Locate the cell with the specified text and output its (x, y) center coordinate. 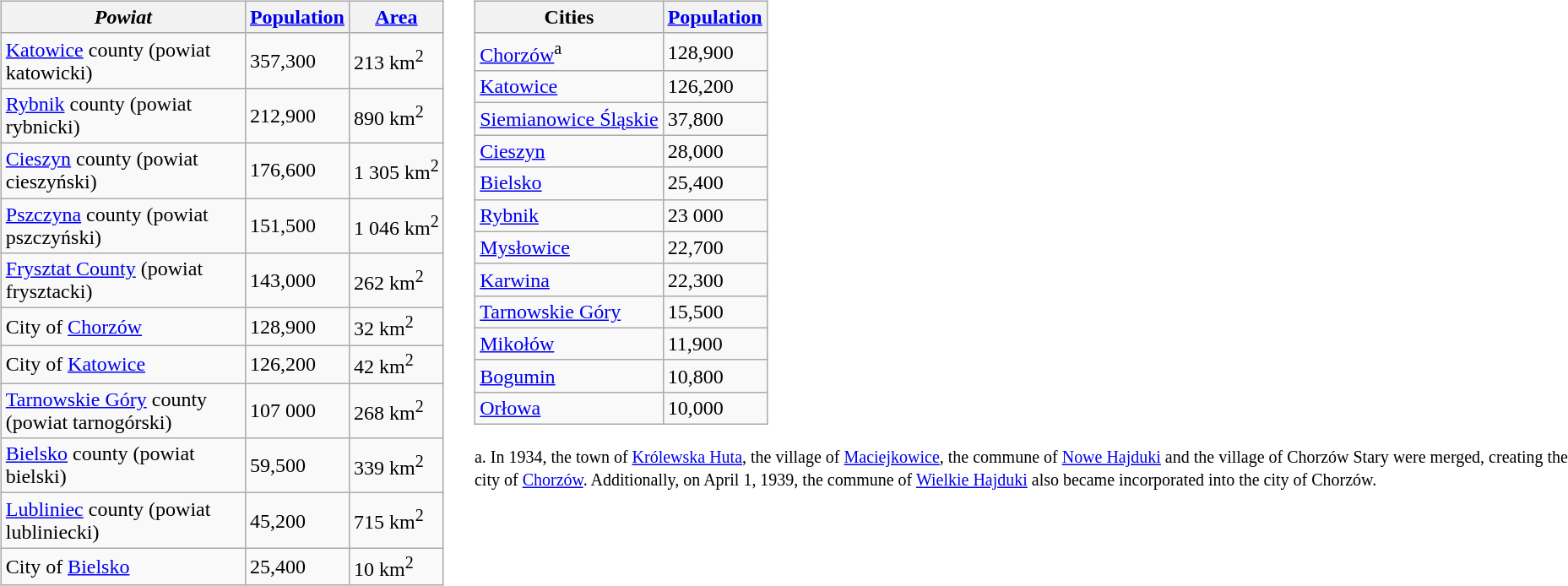
22,300 (714, 279)
23 000 (714, 215)
1 305 km2 (396, 171)
45,200 (297, 520)
Area (396, 17)
1 046 km2 (396, 225)
Mikołów (569, 344)
Katowice county (powiat katowicki) (123, 61)
Cities (569, 17)
15,500 (714, 312)
107 000 (297, 410)
Rybnik (569, 215)
143,000 (297, 280)
890 km2 (396, 115)
213 km2 (396, 61)
City of Katowice (123, 365)
Cieszyn (569, 151)
Powiat (123, 17)
Katowice (569, 87)
11,900 (714, 344)
Chorzówa (569, 52)
Siemianowice Śląskie (569, 119)
Karwina (569, 279)
28,000 (714, 151)
10,000 (714, 408)
Pszczyna county (powiat pszczyński) (123, 225)
715 km2 (396, 520)
32 km2 (396, 328)
176,600 (297, 171)
Orłowa (569, 408)
59,500 (297, 466)
339 km2 (396, 466)
City of Bielsko (123, 567)
357,300 (297, 61)
37,800 (714, 119)
Mysłowice (569, 247)
Cieszyn county (powiat cieszyński) (123, 171)
Lubliniec county (powiat lubliniecki) (123, 520)
10,800 (714, 376)
Bielsko (569, 183)
151,500 (297, 225)
Bielsko county (powiat bielski) (123, 466)
Frysztat County (powiat frysztacki) (123, 280)
42 km2 (396, 365)
268 km2 (396, 410)
22,700 (714, 247)
Tarnowskie Góry (569, 312)
Tarnowskie Góry county (powiat tarnogórski) (123, 410)
212,900 (297, 115)
Bogumin (569, 376)
Rybnik county (powiat rybnicki) (123, 115)
City of Chorzów (123, 328)
10 km2 (396, 567)
262 km2 (396, 280)
